Extract the (X, Y) coordinate from the center of the cell holding the provided text.  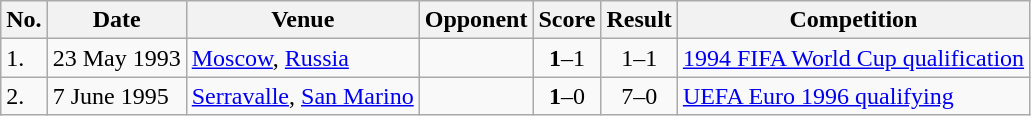
7–0 (639, 96)
UEFA Euro 1996 qualifying (853, 96)
Opponent (476, 20)
Moscow, Russia (302, 58)
1–0 (567, 96)
2. (24, 96)
23 May 1993 (116, 58)
Result (639, 20)
No. (24, 20)
Serravalle, San Marino (302, 96)
7 June 1995 (116, 96)
1994 FIFA World Cup qualification (853, 58)
Venue (302, 20)
Competition (853, 20)
Score (567, 20)
Date (116, 20)
1. (24, 58)
